Extract the [X, Y] coordinate from the center of the cell holding the provided text.  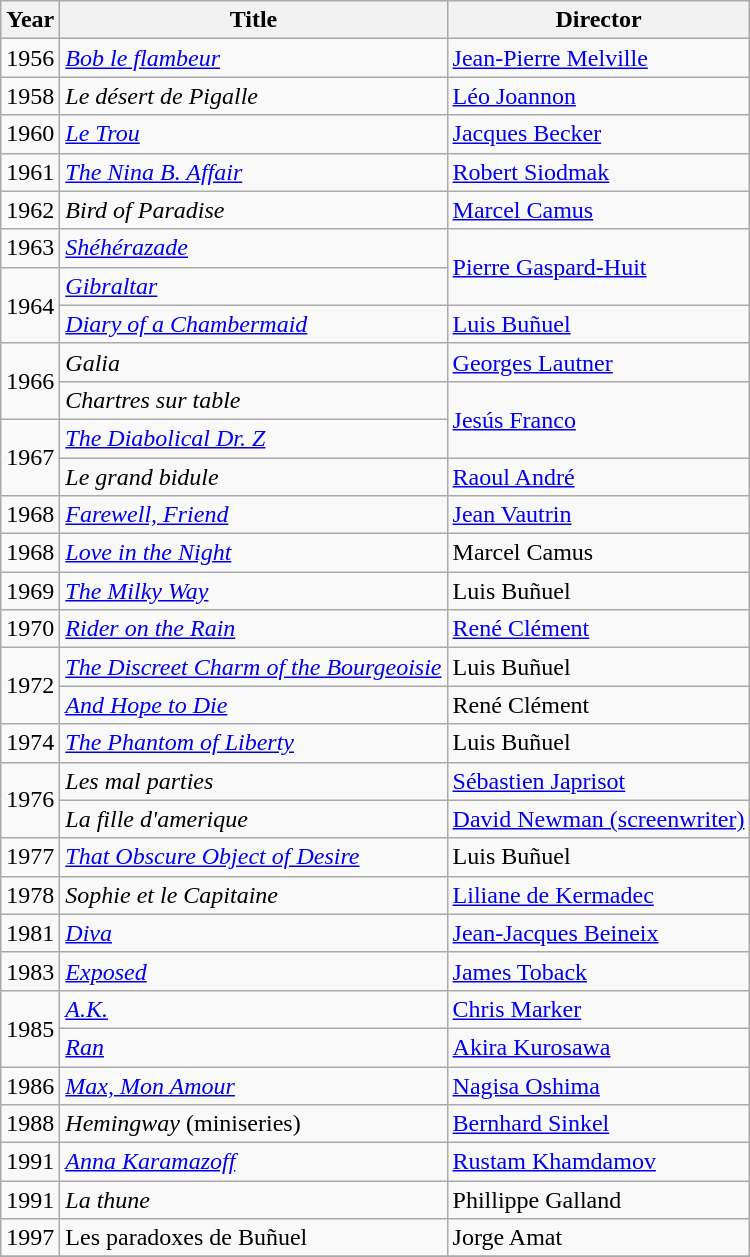
Farewell, Friend [254, 515]
Hemingway (miniseries) [254, 1124]
Sébastien Japrisot [598, 781]
Rustam Khamdamov [598, 1162]
And Hope to Die [254, 705]
Galia [254, 362]
The Discreet Charm of the Bourgeoisie [254, 667]
Jesús Franco [598, 419]
Pierre Gaspard-Huit [598, 267]
1972 [30, 686]
Ran [254, 1047]
Liliane de Kermadec [598, 895]
1969 [30, 591]
1964 [30, 305]
1978 [30, 895]
Chartres sur table [254, 400]
Bob le flambeur [254, 58]
Love in the Night [254, 553]
Jean Vautrin [598, 515]
Le désert de Pigalle [254, 96]
Les mal parties [254, 781]
Diary of a Chambermaid [254, 324]
1960 [30, 134]
Sophie et le Capitaine [254, 895]
Director [598, 20]
Chris Marker [598, 1009]
Bird of Paradise [254, 210]
Georges Lautner [598, 362]
The Phantom of Liberty [254, 743]
1970 [30, 629]
Le Trou [254, 134]
Phillippe Galland [598, 1200]
Bernhard Sinkel [598, 1124]
1963 [30, 248]
Jacques Becker [598, 134]
That Obscure Object of Desire [254, 857]
1974 [30, 743]
Raoul André [598, 477]
David Newman (screenwriter) [598, 819]
A.K. [254, 1009]
1986 [30, 1085]
Nagisa Oshima [598, 1085]
La thune [254, 1200]
La fille d'amerique [254, 819]
Title [254, 20]
The Nina B. Affair [254, 172]
Anna Karamazoff [254, 1162]
1966 [30, 381]
1981 [30, 933]
Akira Kurosawa [598, 1047]
1958 [30, 96]
1983 [30, 971]
1956 [30, 58]
Shéhérazade [254, 248]
1985 [30, 1028]
Jean-Jacques Beineix [598, 933]
Jean-Pierre Melville [598, 58]
The Diabolical Dr. Z [254, 438]
Le grand bidule [254, 477]
Year [30, 20]
Exposed [254, 971]
James Toback [598, 971]
Léo Joannon [598, 96]
Les paradoxes de Buñuel [254, 1238]
1961 [30, 172]
Gibraltar [254, 286]
1997 [30, 1238]
Jorge Amat [598, 1238]
1962 [30, 210]
Rider on the Rain [254, 629]
1988 [30, 1124]
1976 [30, 800]
1967 [30, 457]
Max, Mon Amour [254, 1085]
Diva [254, 933]
1977 [30, 857]
Robert Siodmak [598, 172]
The Milky Way [254, 591]
